Locate the cell with the specified text and output its [x, y] center coordinate. 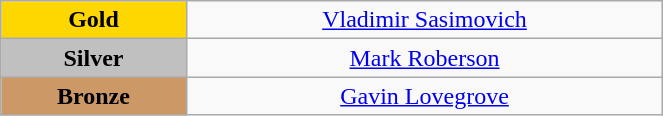
Gavin Lovegrove [424, 96]
Mark Roberson [424, 58]
Gold [94, 20]
Bronze [94, 96]
Vladimir Sasimovich [424, 20]
Silver [94, 58]
